Detect which cell encompasses the target text, then output its [X, Y] center coordinate. 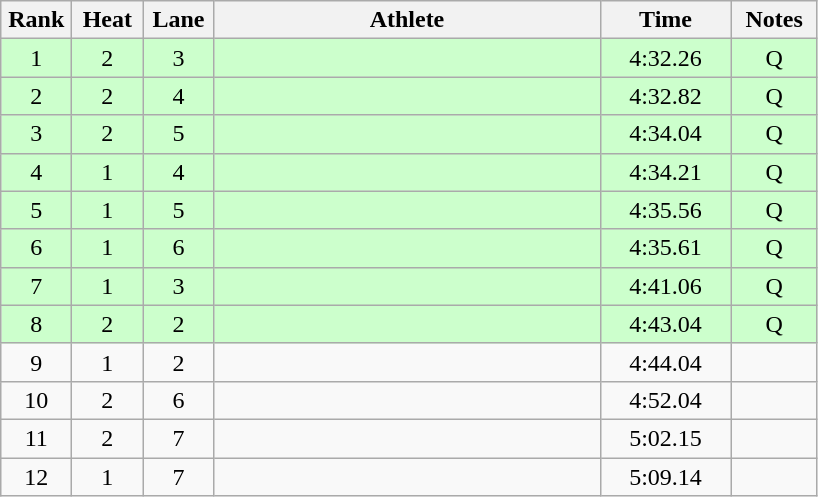
4:44.04 [666, 362]
5:02.15 [666, 438]
9 [36, 362]
8 [36, 324]
4:32.82 [666, 96]
4:34.04 [666, 134]
Time [666, 20]
5:09.14 [666, 477]
Athlete [407, 20]
4:52.04 [666, 400]
4:34.21 [666, 172]
10 [36, 400]
4:41.06 [666, 286]
Heat [108, 20]
Notes [774, 20]
11 [36, 438]
4:35.56 [666, 210]
4:32.26 [666, 58]
4:35.61 [666, 248]
4:43.04 [666, 324]
Rank [36, 20]
Lane [178, 20]
12 [36, 477]
